For the text-containing cell, return its midpoint in (X, Y) coordinate format. 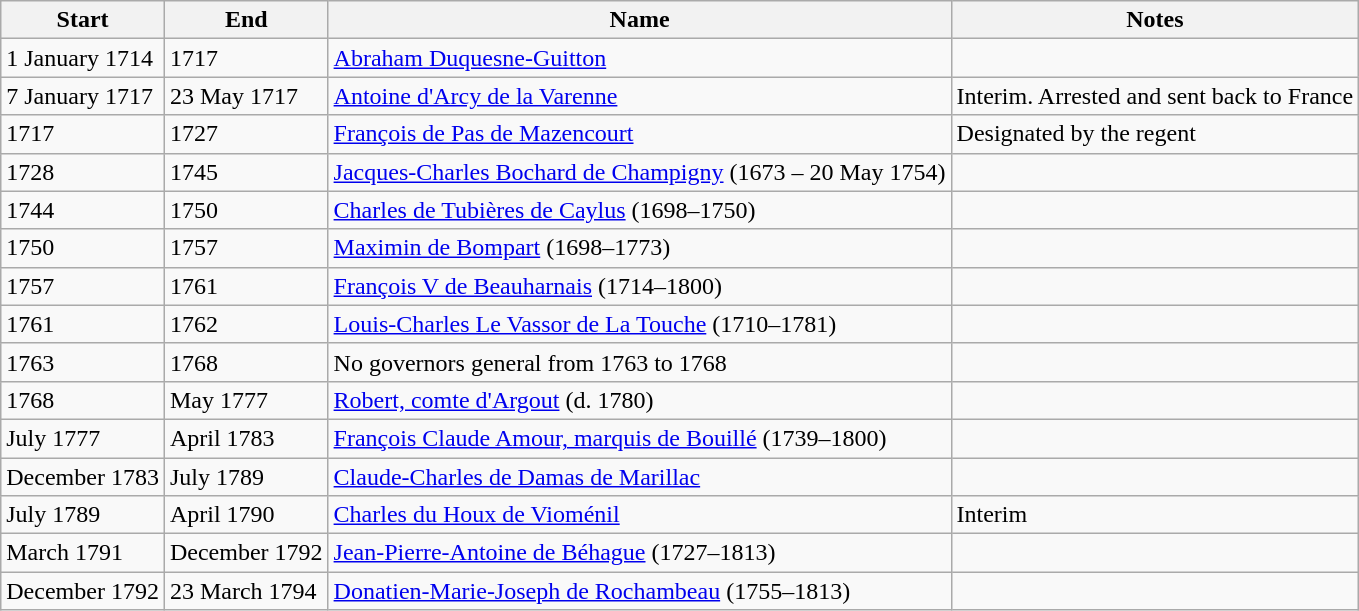
Maximin de Bompart (1698–1773) (640, 248)
No governors general from 1763 to 1768 (640, 362)
23 March 1794 (246, 591)
July 1777 (83, 438)
Charles du Houx de Vioménil (640, 515)
Louis-Charles Le Vassor de La Touche (1710–1781) (640, 324)
Donatien-Marie-Joseph de Rochambeau (1755–1813) (640, 591)
Notes (1155, 20)
François de Pas de Mazencourt (640, 134)
Charles de Tubières de Caylus (1698–1750) (640, 210)
March 1791 (83, 553)
December 1783 (83, 477)
Name (640, 20)
1 January 1714 (83, 58)
End (246, 20)
1727 (246, 134)
Robert, comte d'Argout (d. 1780) (640, 400)
Interim (1155, 515)
April 1783 (246, 438)
7 January 1717 (83, 96)
Interim. Arrested and sent back to France (1155, 96)
Antoine d'Arcy de la Varenne (640, 96)
1763 (83, 362)
François Claude Amour, marquis de Bouillé (1739–1800) (640, 438)
1762 (246, 324)
Designated by the regent (1155, 134)
1728 (83, 172)
François V de Beauharnais (1714–1800) (640, 286)
Start (83, 20)
1744 (83, 210)
Jean-Pierre-Antoine de Béhague (1727–1813) (640, 553)
April 1790 (246, 515)
May 1777 (246, 400)
Abraham Duquesne-Guitton (640, 58)
Claude-Charles de Damas de Marillac (640, 477)
1745 (246, 172)
Jacques-Charles Bochard de Champigny (1673 – 20 May 1754) (640, 172)
23 May 1717 (246, 96)
